Pinpoint the cell where the given text exists, returning its (x, y) midpoint coordinate. 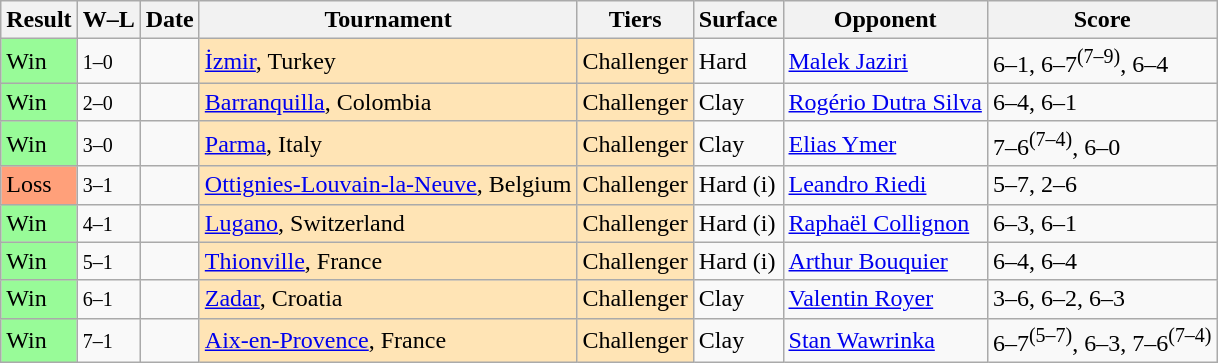
Date (170, 20)
6–4, 6–4 (1102, 261)
Surface (738, 20)
6–3, 6–1 (1102, 223)
Tournament (388, 20)
Lugano, Switzerland (388, 223)
Raphaël Collignon (885, 223)
2–0 (108, 102)
Elias Ymer (885, 144)
Tiers (635, 20)
Thionville, France (388, 261)
3–1 (108, 185)
3–0 (108, 144)
Result (39, 20)
Hard (738, 62)
6–1, 6–7(7–9), 6–4 (1102, 62)
Arthur Bouquier (885, 261)
Score (1102, 20)
1–0 (108, 62)
5–1 (108, 261)
Leandro Riedi (885, 185)
6–1 (108, 299)
Ottignies-Louvain-la-Neuve, Belgium (388, 185)
Loss (39, 185)
6–4, 6–1 (1102, 102)
Stan Wawrinka (885, 340)
Valentin Royer (885, 299)
4–1 (108, 223)
Malek Jaziri (885, 62)
Opponent (885, 20)
3–6, 6–2, 6–3 (1102, 299)
İzmir, Turkey (388, 62)
W–L (108, 20)
Barranquilla, Colombia (388, 102)
Parma, Italy (388, 144)
5–7, 2–6 (1102, 185)
6–7(5–7), 6–3, 7–6(7–4) (1102, 340)
Aix-en-Provence, France (388, 340)
7–1 (108, 340)
Zadar, Croatia (388, 299)
Rogério Dutra Silva (885, 102)
7–6(7–4), 6–0 (1102, 144)
